Find where the given text appears and provide that cell's center as [X, Y] coordinate. 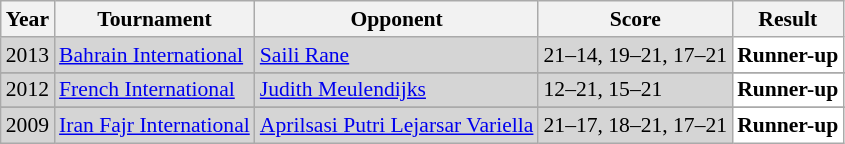
French International [154, 90]
21–14, 19–21, 17–21 [635, 55]
21–17, 18–21, 17–21 [635, 126]
Tournament [154, 19]
Result [788, 19]
Iran Fajr International [154, 126]
Score [635, 19]
Judith Meulendijks [397, 90]
Saili Rane [397, 55]
Opponent [397, 19]
Year [28, 19]
Aprilsasi Putri Lejarsar Variella [397, 126]
2009 [28, 126]
12–21, 15–21 [635, 90]
2012 [28, 90]
2013 [28, 55]
Bahrain International [154, 55]
